Scan for the cell matching the given text and deliver its (X, Y) coordinate at center. 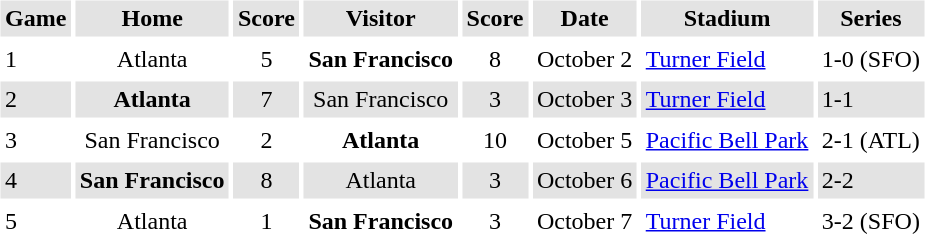
October 6 (584, 180)
2-2 (870, 180)
Home (152, 18)
October 3 (584, 100)
Series (870, 18)
October 5 (584, 140)
10 (495, 140)
1-0 (SFO) (870, 59)
Stadium (727, 18)
5 (266, 59)
Date (584, 18)
1-1 (870, 100)
7 (266, 100)
4 (35, 180)
Visitor (381, 18)
2-1 (ATL) (870, 140)
1 (35, 59)
Game (35, 18)
October 2 (584, 59)
